Return the (X, Y) coordinate for the center point of the cell that contains the specified text.  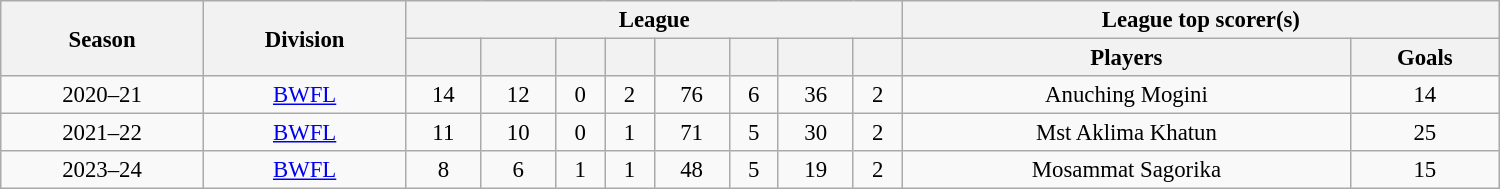
Mosammat Sagorika (1126, 170)
League top scorer(s) (1200, 20)
25 (1424, 133)
48 (692, 170)
19 (816, 170)
11 (444, 133)
2023–24 (102, 170)
League (654, 20)
76 (692, 95)
30 (816, 133)
2021–22 (102, 133)
71 (692, 133)
12 (518, 95)
36 (816, 95)
10 (518, 133)
Mst Aklima Khatun (1126, 133)
Division (304, 38)
Goals (1424, 58)
Season (102, 38)
2020–21 (102, 95)
Anuching Mogini (1126, 95)
Players (1126, 58)
8 (444, 170)
15 (1424, 170)
